Return the (x, y) coordinate for the center point of the cell that contains the specified text.  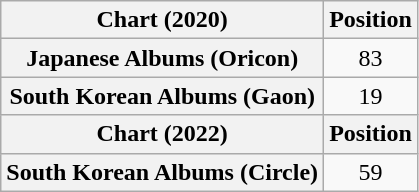
59 (371, 172)
83 (371, 58)
Chart (2022) (162, 134)
19 (371, 96)
Japanese Albums (Oricon) (162, 58)
South Korean Albums (Circle) (162, 172)
South Korean Albums (Gaon) (162, 96)
Chart (2020) (162, 20)
